Locate the cell with the specified text and output its [x, y] center coordinate. 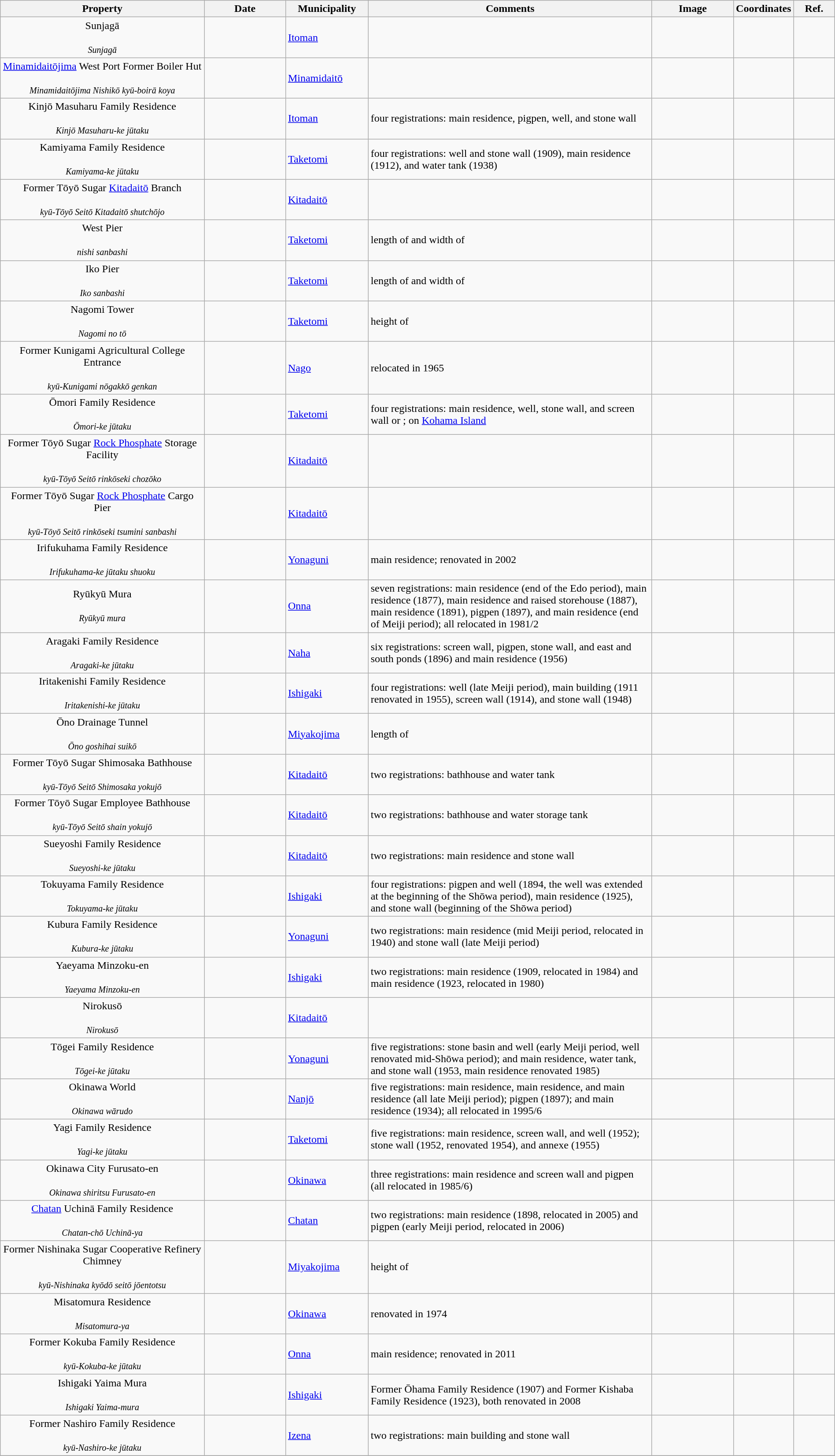
Ryūkyū MuraRyūkyū mura [102, 606]
Nanjō [327, 1099]
Former Tōyō Sugar Employee Bathhousekyū-Tōyō Seitō shain yokujō [102, 815]
Former Ōhama Family Residence (1907) and Former Kishaba Family Residence (1923), both renovated in 2008 [510, 1395]
Misatomura ResidenceMisatomura-ya [102, 1314]
Former Tōyō Sugar Rock Phosphate Storage Facilitykyū-Tōyō Seitō rinkōseki chozōko [102, 461]
NirokusōNirokusō [102, 1018]
Former Tōyō Sugar Rock Phosphate Cargo Pierkyū-Tōyō Seitō rinkōseki tsumini sanbashi [102, 514]
Nago [327, 367]
Naha [327, 653]
four registrations: well (late Meiji period), main building (1911 renovated in 1955), screen wall (1914), and stone wall (1948) [510, 693]
five registrations: main residence, screen wall, and well (1952); stone wall (1952, renovated 1954), and annexe (1955) [510, 1139]
length of [510, 734]
two registrations: main residence and stone wall [510, 856]
Image [692, 9]
Yagi Family ResidenceYagi-ke jūtaku [102, 1139]
three registrations: main residence and screen wall and pigpen (all relocated in 1985/6) [510, 1180]
Chatan [327, 1221]
Former Kunigami Agricultural College Entrancekyū-Kunigami nōgakkō genkan [102, 367]
two registrations: main building and stone wall [510, 1435]
Kinjō Masuharu Family ResidenceKinjō Masuharu-ke jūtaku [102, 119]
Iko PierIko sanbashi [102, 281]
Nagomi TowerNagomi no tō [102, 321]
relocated in 1965 [510, 367]
Coordinates [764, 9]
Minamidaitōjima West Port Former Boiler HutMinamidaitōjima Nishikō kyū-boirā koya [102, 78]
two registrations: bathhouse and water tank [510, 774]
Sueyoshi Family ResidenceSueyoshi-ke jūtaku [102, 856]
main residence; renovated in 2011 [510, 1354]
Comments [510, 9]
Ishigaki Yaima MuraIshigaki Yaima-mura [102, 1395]
Yaeyama Minzoku-enYaeyama Minzoku-en [102, 977]
four registrations: main residence, well, stone wall, and screen wall or ; on Kohama Island [510, 414]
West Piernishi sanbashi [102, 240]
Municipality [327, 9]
SunjagāSunjagā [102, 37]
Former Tōyō Sugar Kitadaitō Branchkyū-Tōyō Seitō Kitadaitō shutchōjo [102, 200]
Kubura Family ResidenceKubura-ke jūtaku [102, 937]
Former Nishinaka Sugar Cooperative Refinery Chimneykyū-Nishinaka kyōdō seitō jōentotsu [102, 1267]
Chatan Uchinā Family ResidenceChatan-chō Uchinā-ya [102, 1221]
six registrations: screen wall, pigpen, stone wall, and east and south ponds (1896) and main residence (1956) [510, 653]
two registrations: main residence (1909, relocated in 1984) and main residence (1923, relocated in 1980) [510, 977]
Former Nashiro Family Residencekyū-Nashiro-ke jūtaku [102, 1435]
Ōno Drainage TunnelŌno goshihai suikō [102, 734]
four registrations: well and stone wall (1909), main residence (1912), and water tank (1938) [510, 159]
Okinawa City Furusato-enOkinawa shiritsu Furusato-en [102, 1180]
Irifukuhama Family ResidenceIrifukuhama-ke jūtaku shuoku [102, 560]
renovated in 1974 [510, 1314]
Date [245, 9]
two registrations: main residence (1898, relocated in 2005) and pigpen (early Meiji period, relocated in 2006) [510, 1221]
two registrations: bathhouse and water storage tank [510, 815]
Izena [327, 1435]
four registrations: main residence, pigpen, well, and stone wall [510, 119]
Aragaki Family ResidenceAragaki-ke jūtaku [102, 653]
two registrations: main residence (mid Meiji period, relocated in 1940) and stone wall (late Meiji period) [510, 937]
Tōgei Family ResidenceTōgei-ke jūtaku [102, 1058]
Kamiyama Family ResidenceKamiyama-ke jūtaku [102, 159]
Former Tōyō Sugar Shimosaka Bathhousekyū-Tōyō Seitō Shimosaka yokujō [102, 774]
Ōmori Family ResidenceŌmori-ke jūtaku [102, 414]
Ref. [814, 9]
main residence; renovated in 2002 [510, 560]
Former Kokuba Family Residencekyū-Kokuba-ke jūtaku [102, 1354]
Iritakenishi Family ResidenceIritakenishi-ke jūtaku [102, 693]
Property [102, 9]
Tokuyama Family ResidenceTokuyama-ke jūtaku [102, 896]
Minamidaitō [327, 78]
Okinawa WorldOkinawa wārudo [102, 1099]
